For the text-containing cell, return its midpoint in (X, Y) coordinate format. 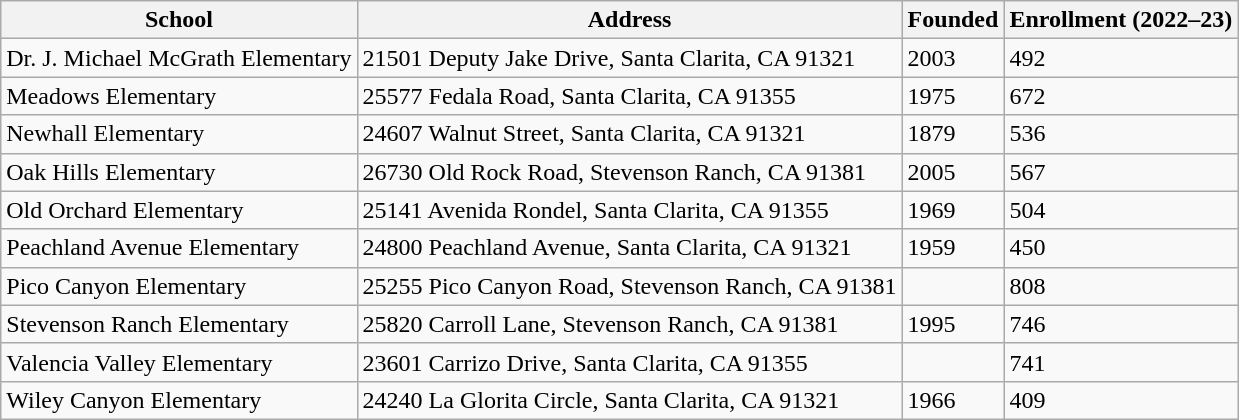
1969 (953, 210)
25141 Avenida Rondel, Santa Clarita, CA 91355 (630, 210)
26730 Old Rock Road, Stevenson Ranch, CA 91381 (630, 172)
25577 Fedala Road, Santa Clarita, CA 91355 (630, 96)
Enrollment (2022–23) (1121, 20)
Founded (953, 20)
Valencia Valley Elementary (179, 362)
Peachland Avenue Elementary (179, 248)
25255 Pico Canyon Road, Stevenson Ranch, CA 91381 (630, 286)
1959 (953, 248)
Newhall Elementary (179, 134)
2003 (953, 58)
450 (1121, 248)
Address (630, 20)
21501 Deputy Jake Drive, Santa Clarita, CA 91321 (630, 58)
672 (1121, 96)
1879 (953, 134)
Pico Canyon Elementary (179, 286)
24800 Peachland Avenue, Santa Clarita, CA 91321 (630, 248)
24240 La Glorita Circle, Santa Clarita, CA 91321 (630, 400)
23601 Carrizo Drive, Santa Clarita, CA 91355 (630, 362)
504 (1121, 210)
Dr. J. Michael McGrath Elementary (179, 58)
746 (1121, 324)
1975 (953, 96)
536 (1121, 134)
Stevenson Ranch Elementary (179, 324)
Wiley Canyon Elementary (179, 400)
2005 (953, 172)
409 (1121, 400)
Old Orchard Elementary (179, 210)
808 (1121, 286)
492 (1121, 58)
1995 (953, 324)
741 (1121, 362)
567 (1121, 172)
24607 Walnut Street, Santa Clarita, CA 91321 (630, 134)
Oak Hills Elementary (179, 172)
School (179, 20)
1966 (953, 400)
Meadows Elementary (179, 96)
25820 Carroll Lane, Stevenson Ranch, CA 91381 (630, 324)
